Capture the cell that displays the provided text and extract its [X, Y] central coordinate. 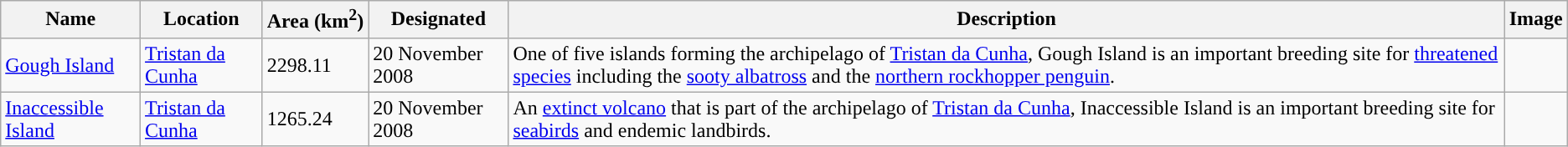
Gough Island [70, 65]
2298.11 [315, 65]
Area (km2) [315, 20]
Description [1007, 20]
Designated [439, 20]
Name [70, 20]
Image [1536, 20]
Location [202, 20]
Inaccessible Island [70, 119]
1265.24 [315, 119]
